Return (x, y) of the center of cell containing provided text 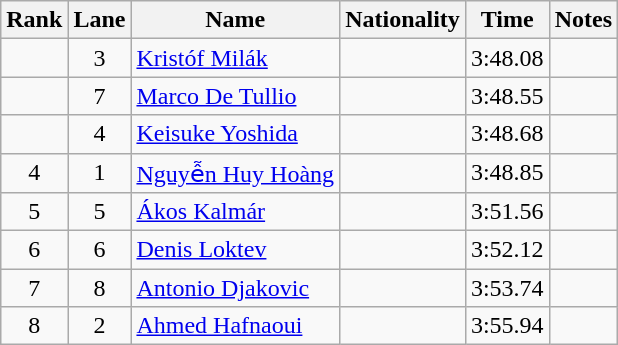
Notes (583, 20)
3:52.12 (507, 250)
Keisuke Yoshida (236, 134)
1 (100, 173)
3:48.85 (507, 173)
Ahmed Hafnaoui (236, 326)
Name (236, 20)
3:48.08 (507, 58)
Lane (100, 20)
Marco De Tullio (236, 96)
3:48.68 (507, 134)
3 (100, 58)
Nationality (403, 20)
Ákos Kalmár (236, 212)
3:53.74 (507, 288)
Antonio Djakovic (236, 288)
3:48.55 (507, 96)
Time (507, 20)
Nguyễn Huy Hoàng (236, 173)
3:51.56 (507, 212)
Denis Loktev (236, 250)
3:55.94 (507, 326)
Rank (34, 20)
2 (100, 326)
Kristóf Milák (236, 58)
